Return [X, Y] of the center of cell containing provided text 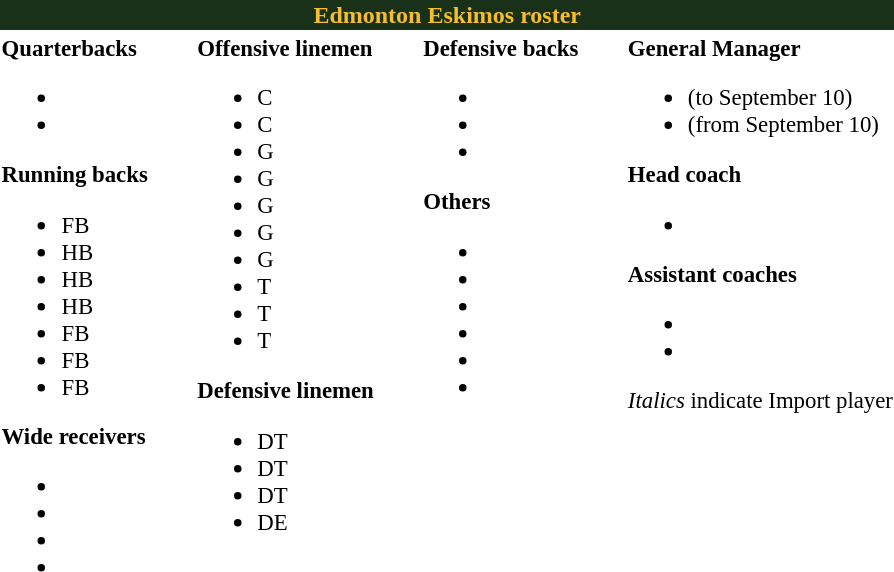
Edmonton Eskimos roster [447, 15]
